Return (X, Y) of the center of cell containing provided text 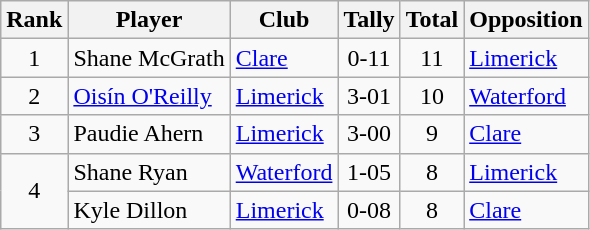
2 (34, 96)
4 (34, 191)
Oisín O'Reilly (149, 96)
9 (432, 134)
0-08 (369, 210)
3 (34, 134)
Paudie Ahern (149, 134)
Player (149, 20)
1-05 (369, 172)
Opposition (526, 20)
Rank (34, 20)
Shane Ryan (149, 172)
Tally (369, 20)
3-01 (369, 96)
Kyle Dillon (149, 210)
10 (432, 96)
Club (284, 20)
11 (432, 58)
Shane McGrath (149, 58)
1 (34, 58)
Total (432, 20)
3-00 (369, 134)
0-11 (369, 58)
